Capture the cell that displays the provided text and extract its (X, Y) central coordinate. 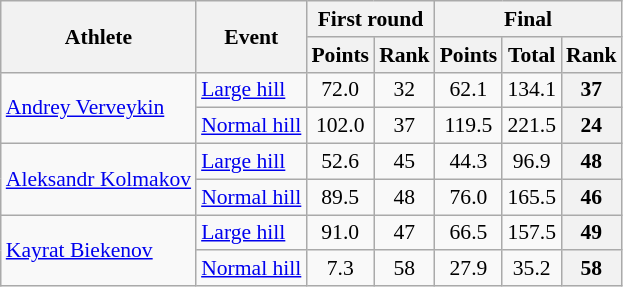
102.0 (340, 126)
Total (532, 55)
Andrey Verveykin (98, 108)
7.3 (340, 269)
119.5 (469, 126)
Event (251, 36)
24 (592, 126)
165.5 (532, 197)
32 (404, 90)
66.5 (469, 233)
157.5 (532, 233)
46 (592, 197)
96.9 (532, 162)
35.2 (532, 269)
134.1 (532, 90)
Final (528, 19)
52.6 (340, 162)
221.5 (532, 126)
27.9 (469, 269)
47 (404, 233)
49 (592, 233)
91.0 (340, 233)
44.3 (469, 162)
45 (404, 162)
Kayrat Biekenov (98, 250)
76.0 (469, 197)
62.1 (469, 90)
Athlete (98, 36)
72.0 (340, 90)
Aleksandr Kolmakov (98, 180)
89.5 (340, 197)
First round (370, 19)
